Determine the [x, y] coordinate at the center of the cell enclosing the given text.  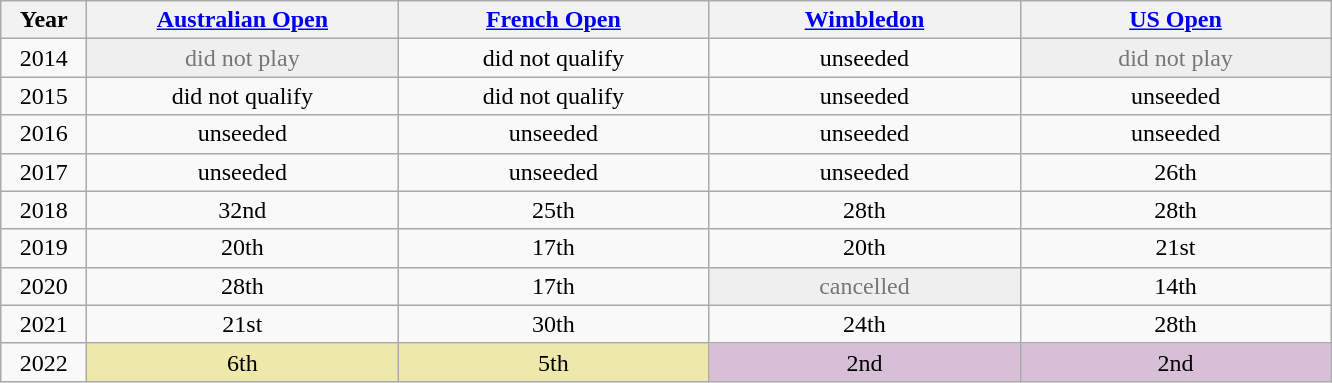
Wimbledon [864, 20]
2021 [44, 324]
5th [554, 362]
24th [864, 324]
32nd [242, 210]
25th [554, 210]
Australian Open [242, 20]
2015 [44, 96]
2022 [44, 362]
2014 [44, 58]
2019 [44, 248]
Year [44, 20]
26th [1176, 172]
6th [242, 362]
2020 [44, 286]
2017 [44, 172]
cancelled [864, 286]
French Open [554, 20]
US Open [1176, 20]
2018 [44, 210]
2016 [44, 134]
30th [554, 324]
14th [1176, 286]
